Find where the given text appears and provide that cell's center as [X, Y] coordinate. 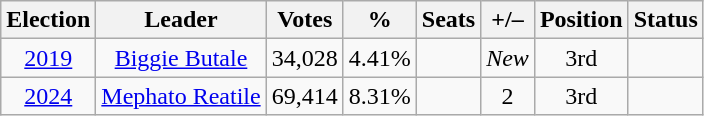
+/– [508, 20]
New [508, 58]
69,414 [304, 96]
34,028 [304, 58]
4.41% [380, 58]
2024 [48, 96]
Status [666, 20]
Biggie Butale [181, 58]
2 [508, 96]
% [380, 20]
Leader [181, 20]
Election [48, 20]
Seats [448, 20]
8.31% [380, 96]
Mephato Reatile [181, 96]
2019 [48, 58]
Votes [304, 20]
Position [581, 20]
